Provide the [X, Y] coordinate of the cell's center where the given text is located.  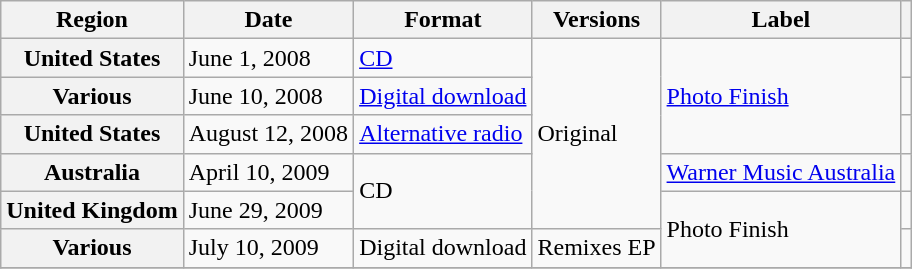
April 10, 2009 [268, 172]
Alternative radio [443, 134]
June 1, 2008 [268, 58]
August 12, 2008 [268, 134]
Format [443, 20]
Label [781, 20]
June 29, 2009 [268, 210]
Australia [92, 172]
Date [268, 20]
Region [92, 20]
United Kingdom [92, 210]
Warner Music Australia [781, 172]
July 10, 2009 [268, 248]
Original [596, 134]
Versions [596, 20]
June 10, 2008 [268, 96]
Remixes EP [596, 248]
